Detect which cell encompasses the target text, then output its [x, y] center coordinate. 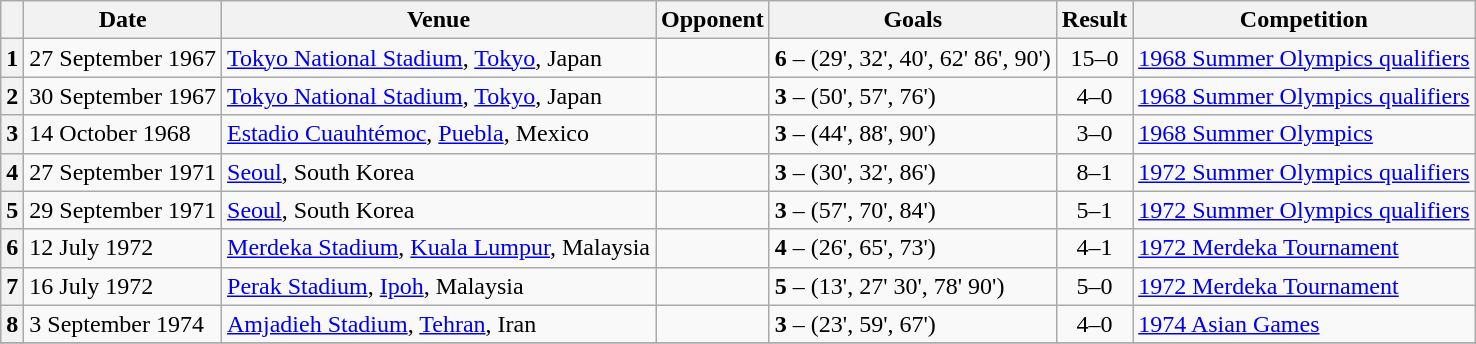
Date [123, 20]
8 [12, 324]
3 September 1974 [123, 324]
Opponent [713, 20]
2 [12, 96]
6 [12, 248]
5 [12, 210]
Merdeka Stadium, Kuala Lumpur, Malaysia [439, 248]
4 [12, 172]
3 – (50', 57', 76') [912, 96]
Amjadieh Stadium, Tehran, Iran [439, 324]
Perak Stadium, Ipoh, Malaysia [439, 286]
3 – (30', 32', 86') [912, 172]
Result [1094, 20]
1968 Summer Olympics [1304, 134]
5 – (13', 27' 30', 78' 90') [912, 286]
16 July 1972 [123, 286]
3 – (44', 88', 90') [912, 134]
12 July 1972 [123, 248]
3 – (23', 59', 67') [912, 324]
6 – (29', 32', 40', 62' 86', 90') [912, 58]
4–1 [1094, 248]
14 October 1968 [123, 134]
Goals [912, 20]
Estadio Cuauhtémoc, Puebla, Mexico [439, 134]
27 September 1971 [123, 172]
15–0 [1094, 58]
3 – (57', 70', 84') [912, 210]
29 September 1971 [123, 210]
7 [12, 286]
4 – (26', 65', 73') [912, 248]
30 September 1967 [123, 96]
27 September 1967 [123, 58]
8–1 [1094, 172]
5–0 [1094, 286]
3–0 [1094, 134]
1 [12, 58]
Venue [439, 20]
5–1 [1094, 210]
3 [12, 134]
1974 Asian Games [1304, 324]
Competition [1304, 20]
